Output the [X, Y] coordinate of the center of the cell containing the given text.  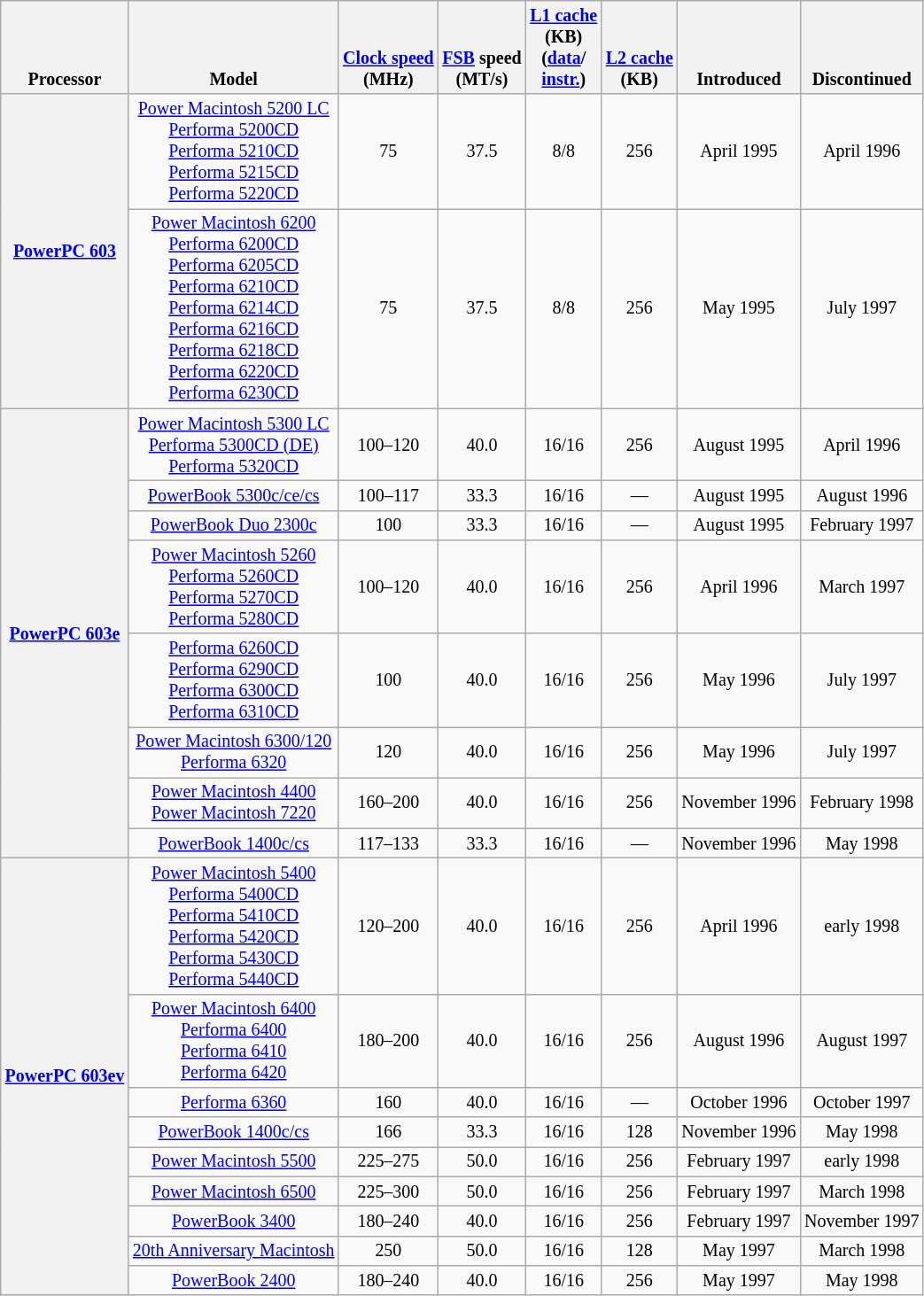
Power Macintosh 5260Performa 5260CDPerforma 5270CDPerforma 5280CD [234, 586]
Power Macintosh 6500 [234, 1192]
160–200 [388, 803]
PowerBook 3400 [234, 1221]
225–275 [388, 1162]
FSB speed(MT/s) [482, 48]
PowerBook 5300c/ce/cs [234, 496]
April 1995 [739, 152]
Power Macintosh 4400Power Macintosh 7220 [234, 803]
November 1997 [861, 1221]
Performa 6360 [234, 1102]
166 [388, 1132]
Power Macintosh 6200Performa 6200CDPerforma 6205CDPerforma 6210CDPerforma 6214CDPerforma 6216CDPerforma 6218CDPerforma 6220CDPerforma 6230CD [234, 308]
PowerBook Duo 2300c [234, 524]
October 1996 [739, 1102]
L1 cache(KB)(data/instr.) [563, 48]
Power Macintosh 6400Performa 6400Performa 6410Performa 6420 [234, 1042]
Clock speed(MHz) [388, 48]
Performa 6260CDPerforma 6290CDPerforma 6300CDPerforma 6310CD [234, 680]
117–133 [388, 843]
Introduced [739, 48]
180–200 [388, 1042]
Power Macintosh 5400Performa 5400CDPerforma 5410CDPerforma 5420CDPerforma 5430CDPerforma 5440CD [234, 927]
Power Macintosh 6300/120Performa 6320 [234, 753]
Power Macintosh 5300 LCPerforma 5300CD (DE)Performa 5320CD [234, 445]
120–200 [388, 927]
March 1997 [861, 586]
Power Macintosh 5200 LCPerforma 5200CDPerforma 5210CDPerforma 5215CDPerforma 5220CD [234, 152]
PowerPC 603ev [65, 1077]
Discontinued [861, 48]
PowerBook 2400 [234, 1281]
250 [388, 1251]
PowerPC 603 [65, 252]
L2 cache(KB) [640, 48]
Model [234, 48]
October 1997 [861, 1102]
Processor [65, 48]
February 1998 [861, 803]
120 [388, 753]
160 [388, 1102]
May 1995 [739, 308]
225–300 [388, 1192]
PowerPC 603e [65, 633]
100–117 [388, 496]
August 1997 [861, 1042]
20th Anniversary Macintosh [234, 1251]
Power Macintosh 5500 [234, 1162]
